Provide the (X, Y) coordinate of the cell's center where the given text is located.  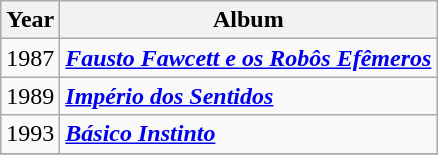
Album (248, 20)
Império dos Sentidos (248, 96)
1993 (30, 134)
Year (30, 20)
1989 (30, 96)
Fausto Fawcett e os Robôs Efêmeros (248, 58)
Básico Instinto (248, 134)
1987 (30, 58)
